Scan for the cell matching the given text and deliver its (X, Y) coordinate at center. 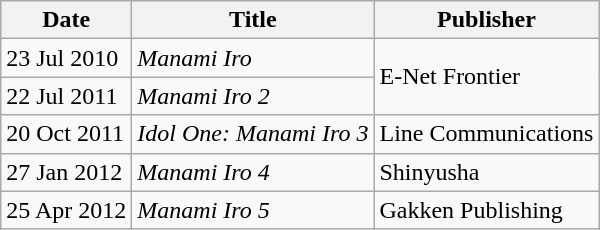
25 Apr 2012 (66, 210)
Idol One: Manami Iro 3 (253, 134)
Gakken Publishing (486, 210)
20 Oct 2011 (66, 134)
Manami Iro 4 (253, 172)
Publisher (486, 20)
Shinyusha (486, 172)
Manami Iro 5 (253, 210)
Title (253, 20)
Manami Iro 2 (253, 96)
E-Net Frontier (486, 77)
27 Jan 2012 (66, 172)
23 Jul 2010 (66, 58)
Date (66, 20)
22 Jul 2011 (66, 96)
Line Communications (486, 134)
Manami Iro (253, 58)
